Output the [x, y] coordinate of the center of the cell containing the given text.  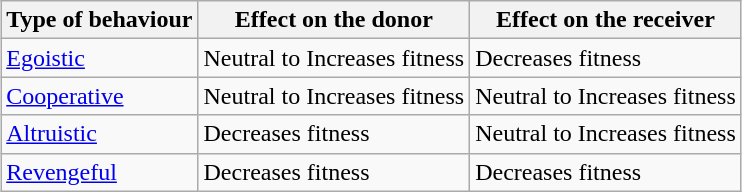
Cooperative [100, 96]
Altruistic [100, 134]
Effect on the receiver [606, 20]
Effect on the donor [334, 20]
Type of behaviour [100, 20]
Egoistic [100, 58]
Revengeful [100, 172]
